Return the [x, y] coordinate for the center point of the cell that contains the specified text.  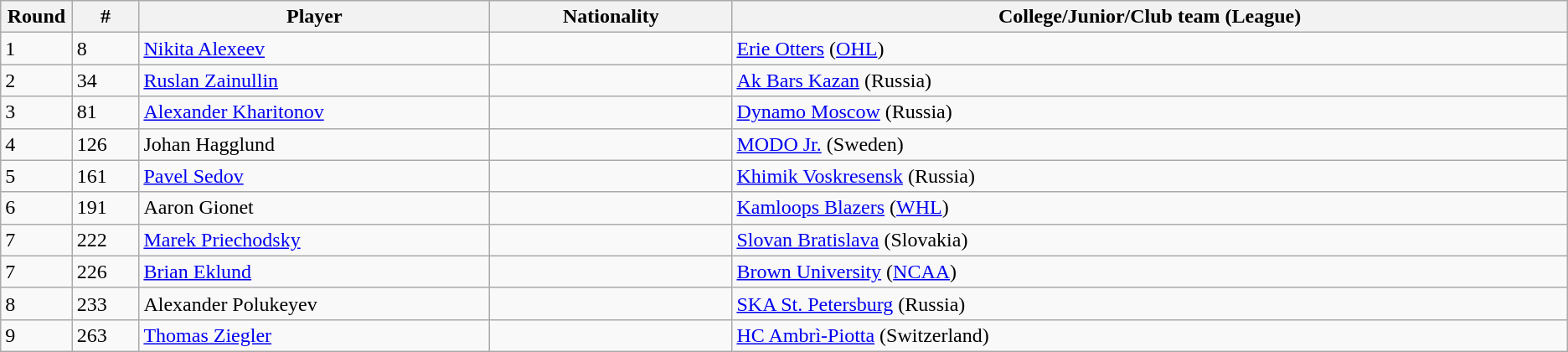
3 [37, 112]
Brian Eklund [315, 272]
191 [106, 208]
Round [37, 17]
233 [106, 303]
126 [106, 144]
Ruslan Zainullin [315, 80]
6 [37, 208]
263 [106, 335]
81 [106, 112]
5 [37, 176]
Slovan Bratislava (Slovakia) [1149, 240]
Khimik Voskresensk (Russia) [1149, 176]
Marek Priechodsky [315, 240]
1 [37, 49]
Dynamo Moscow (Russia) [1149, 112]
HC Ambrì-Piotta (Switzerland) [1149, 335]
Player [315, 17]
SKA St. Petersburg (Russia) [1149, 303]
226 [106, 272]
4 [37, 144]
Erie Otters (OHL) [1149, 49]
Thomas Ziegler [315, 335]
2 [37, 80]
# [106, 17]
Pavel Sedov [315, 176]
College/Junior/Club team (League) [1149, 17]
Alexander Kharitonov [315, 112]
Johan Hagglund [315, 144]
9 [37, 335]
Nikita Alexeev [315, 49]
Brown University (NCAA) [1149, 272]
Kamloops Blazers (WHL) [1149, 208]
Alexander Polukeyev [315, 303]
161 [106, 176]
222 [106, 240]
MODO Jr. (Sweden) [1149, 144]
Nationality [611, 17]
34 [106, 80]
Ak Bars Kazan (Russia) [1149, 80]
Aaron Gionet [315, 208]
